Identify which cell holds the provided text, then report its (x, y) central coordinate. 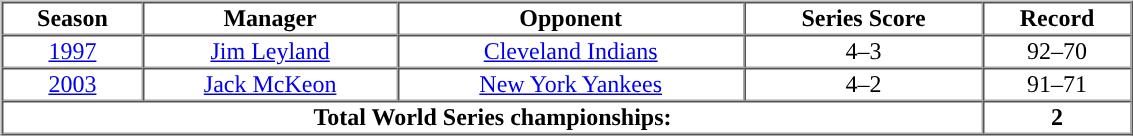
Total World Series championships: (492, 118)
Jack McKeon (270, 84)
Record (1057, 18)
2003 (72, 84)
92–70 (1057, 52)
91–71 (1057, 84)
1997 (72, 52)
4–3 (864, 52)
Jim Leyland (270, 52)
2 (1057, 118)
Manager (270, 18)
New York Yankees (570, 84)
4–2 (864, 84)
Series Score (864, 18)
Cleveland Indians (570, 52)
Season (72, 18)
Opponent (570, 18)
